Find where the given text appears and provide that cell's center as (X, Y) coordinate. 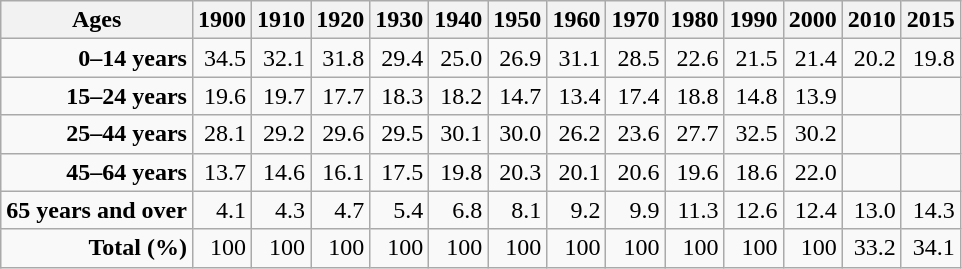
19.7 (282, 96)
30.0 (518, 134)
2000 (812, 20)
16.1 (340, 172)
1950 (518, 20)
4.3 (282, 210)
1900 (222, 20)
29.5 (400, 134)
13.9 (812, 96)
14.6 (282, 172)
22.6 (694, 58)
29.6 (340, 134)
6.8 (458, 210)
8.1 (518, 210)
Total (%) (97, 248)
20.2 (872, 58)
2015 (930, 20)
29.2 (282, 134)
5.4 (400, 210)
25–44 years (97, 134)
65 years and over (97, 210)
12.4 (812, 210)
33.2 (872, 248)
18.2 (458, 96)
18.3 (400, 96)
4.1 (222, 210)
13.0 (872, 210)
12.6 (754, 210)
18.6 (754, 172)
34.5 (222, 58)
14.7 (518, 96)
23.6 (636, 134)
31.8 (340, 58)
15–24 years (97, 96)
28.1 (222, 134)
1960 (576, 20)
1940 (458, 20)
25.0 (458, 58)
26.9 (518, 58)
28.5 (636, 58)
34.1 (930, 248)
11.3 (694, 210)
1930 (400, 20)
1980 (694, 20)
20.3 (518, 172)
31.1 (576, 58)
20.6 (636, 172)
17.5 (400, 172)
30.2 (812, 134)
14.8 (754, 96)
20.1 (576, 172)
27.7 (694, 134)
18.8 (694, 96)
29.4 (400, 58)
21.5 (754, 58)
17.4 (636, 96)
4.7 (340, 210)
0–14 years (97, 58)
13.4 (576, 96)
45–64 years (97, 172)
17.7 (340, 96)
21.4 (812, 58)
1970 (636, 20)
9.9 (636, 210)
30.1 (458, 134)
13.7 (222, 172)
9.2 (576, 210)
1990 (754, 20)
1910 (282, 20)
22.0 (812, 172)
1920 (340, 20)
32.5 (754, 134)
Ages (97, 20)
14.3 (930, 210)
26.2 (576, 134)
2010 (872, 20)
32.1 (282, 58)
